Locate the cell with the specified text and output its [X, Y] center coordinate. 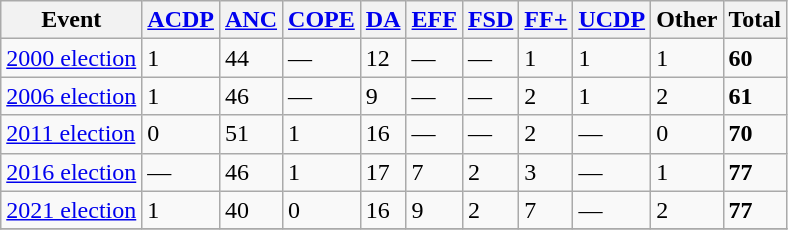
Event [72, 20]
FSD [490, 20]
EFF [434, 20]
2021 election [72, 210]
ANC [250, 20]
3 [546, 172]
51 [250, 134]
70 [755, 134]
2011 election [72, 134]
UCDP [612, 20]
40 [250, 210]
Other [687, 20]
2006 election [72, 96]
61 [755, 96]
DA [383, 20]
ACDP [181, 20]
17 [383, 172]
2000 election [72, 58]
Total [755, 20]
FF+ [546, 20]
12 [383, 58]
44 [250, 58]
60 [755, 58]
2016 election [72, 172]
COPE [322, 20]
